Provide the (X, Y) coordinate of the cell's center where the given text is located.  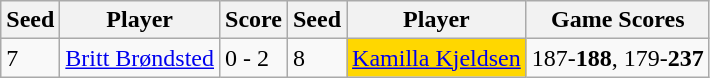
Game Scores (618, 20)
187-188, 179-237 (618, 58)
Britt Brøndsted (140, 58)
Score (254, 20)
0 - 2 (254, 58)
7 (30, 58)
Kamilla Kjeldsen (437, 58)
8 (316, 58)
